Return (x, y) of the center of cell containing provided text 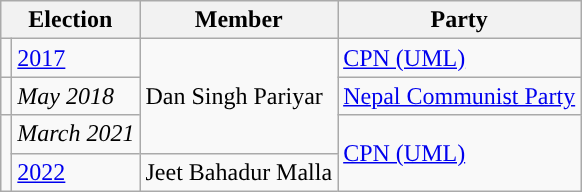
Party (460, 20)
Dan Singh Pariyar (239, 96)
Member (239, 20)
Election (70, 20)
2017 (76, 58)
Jeet Bahadur Malla (239, 172)
May 2018 (76, 96)
Nepal Communist Party (460, 96)
2022 (76, 172)
March 2021 (76, 134)
